Search for the cell housing the specified text and yield its (X, Y) center coordinate. 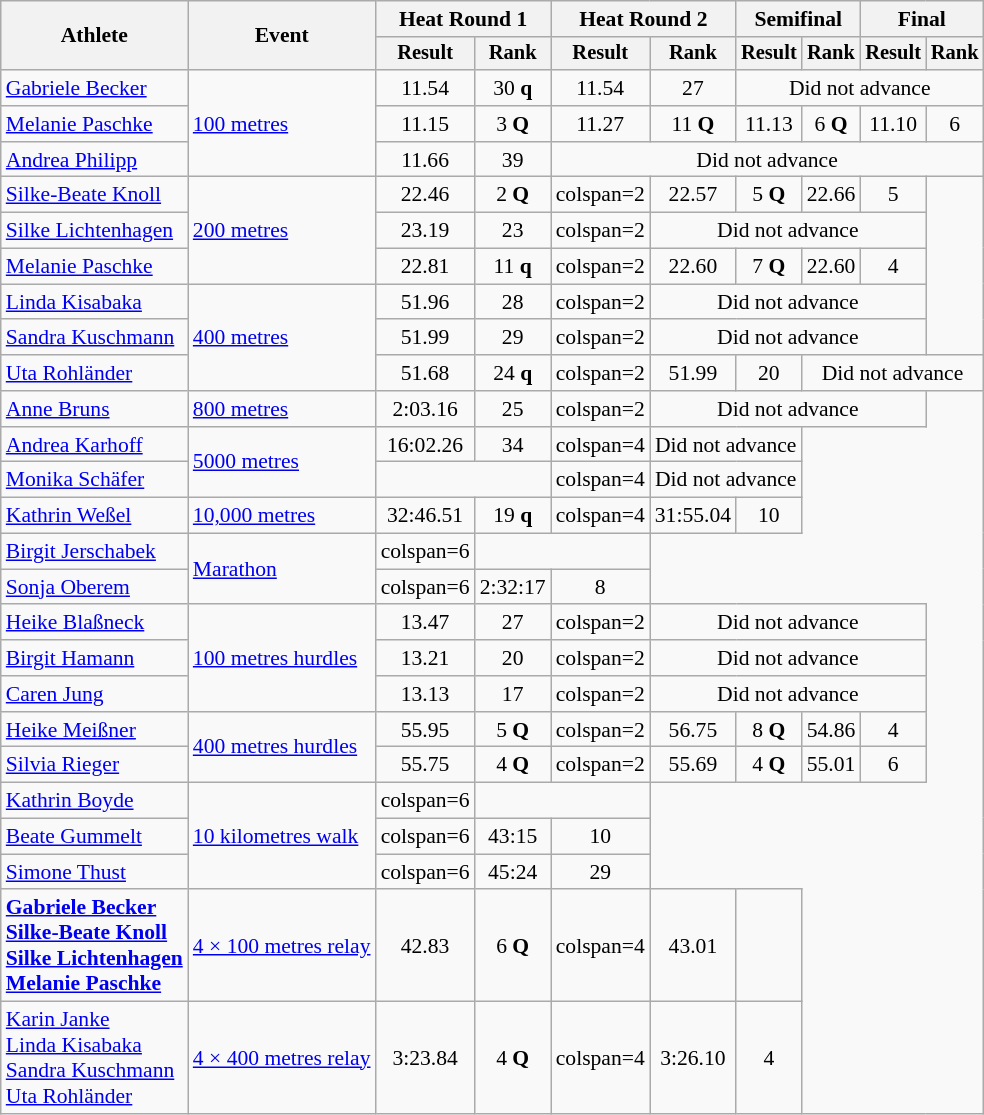
28 (513, 302)
Heike Blaßneck (94, 623)
23.19 (426, 231)
11.27 (600, 124)
Heat Round 1 (464, 19)
2 Q (513, 195)
800 metres (282, 409)
Simone Thust (94, 872)
Anne Bruns (94, 409)
Silke-Beate Knoll (94, 195)
400 metres hurdles (282, 748)
Birgit Hamann (94, 658)
Kathrin Boyde (94, 801)
8 (600, 587)
8 Q (769, 730)
11.10 (893, 124)
22.66 (832, 195)
Heat Round 2 (644, 19)
10,000 metres (282, 516)
2:32:17 (513, 587)
Heike Meißner (94, 730)
3:26.10 (693, 1058)
Andrea Philipp (94, 160)
7 Q (769, 267)
5 (893, 195)
55.95 (426, 730)
Silvia Rieger (94, 765)
Athlete (94, 36)
17 (513, 694)
Event (282, 36)
13.13 (426, 694)
34 (513, 445)
Andrea Karhoff (94, 445)
Kathrin Weßel (94, 516)
3:23.84 (426, 1058)
Birgit Jerschabek (94, 552)
56.75 (693, 730)
Monika Schäfer (94, 480)
19 q (513, 516)
23 (513, 231)
45:24 (513, 872)
11 q (513, 267)
Beate Gummelt (94, 837)
31:55.04 (693, 516)
Uta Rohländer (94, 373)
2:03.16 (426, 409)
30 q (513, 88)
400 metres (282, 338)
4 × 100 metres relay (282, 946)
100 metres hurdles (282, 658)
24 q (513, 373)
Silke Lichtenhagen (94, 231)
Linda Kisabaka (94, 302)
11.13 (769, 124)
22.46 (426, 195)
22.57 (693, 195)
Gabriele BeckerSilke-Beate KnollSilke LichtenhagenMelanie Paschke (94, 946)
13.47 (426, 623)
5000 metres (282, 462)
55.01 (832, 765)
Final (922, 19)
22.81 (426, 267)
11.66 (426, 160)
Caren Jung (94, 694)
10 kilometres walk (282, 836)
11.15 (426, 124)
200 metres (282, 230)
Karin JankeLinda KisabakaSandra KuschmannUta Rohländer (94, 1058)
3 Q (513, 124)
11 Q (693, 124)
55.69 (693, 765)
54.86 (832, 730)
51.68 (426, 373)
Marathon (282, 570)
42.83 (426, 946)
Semifinal (798, 19)
55.75 (426, 765)
43:15 (513, 837)
Gabriele Becker (94, 88)
Sandra Kuschmann (94, 338)
100 metres (282, 124)
51.96 (426, 302)
16:02.26 (426, 445)
13.21 (426, 658)
25 (513, 409)
39 (513, 160)
4 × 400 metres relay (282, 1058)
32:46.51 (426, 516)
Sonja Oberem (94, 587)
43.01 (693, 946)
